Detect which cell encompasses the target text, then output its (x, y) center coordinate. 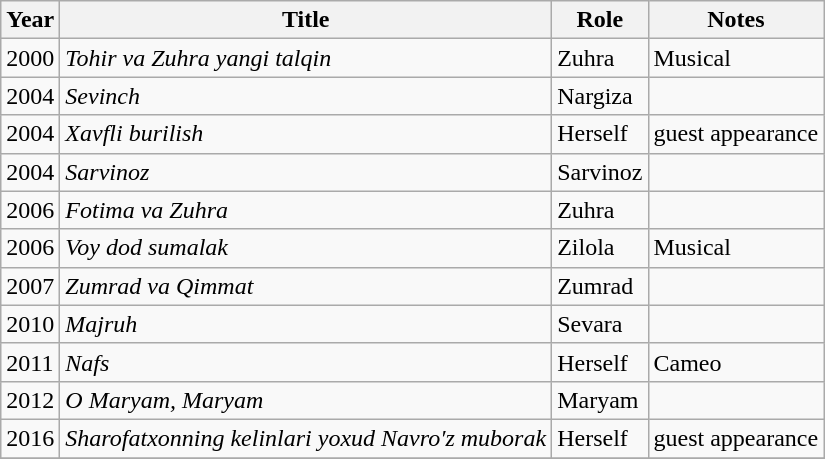
2012 (30, 400)
Title (306, 20)
Voy dod sumalak (306, 248)
Nargiza (600, 96)
Nafs (306, 362)
Zumrad va Qimmat (306, 286)
2007 (30, 286)
Majruh (306, 324)
2010 (30, 324)
Maryam (600, 400)
2000 (30, 58)
Sharofatxonning kelinlari yoxud Navro′z muborak (306, 438)
Zumrad (600, 286)
Cameo (736, 362)
Xavfli burilish (306, 134)
Zilola (600, 248)
Role (600, 20)
O Maryam, Maryam (306, 400)
2011 (30, 362)
Year (30, 20)
2016 (30, 438)
Sevara (600, 324)
Sevinch (306, 96)
Tohir va Zuhra yangi talqin (306, 58)
Notes (736, 20)
Fotima va Zuhra (306, 210)
